Determine the [x, y] coordinate at the center of the cell enclosing the given text.  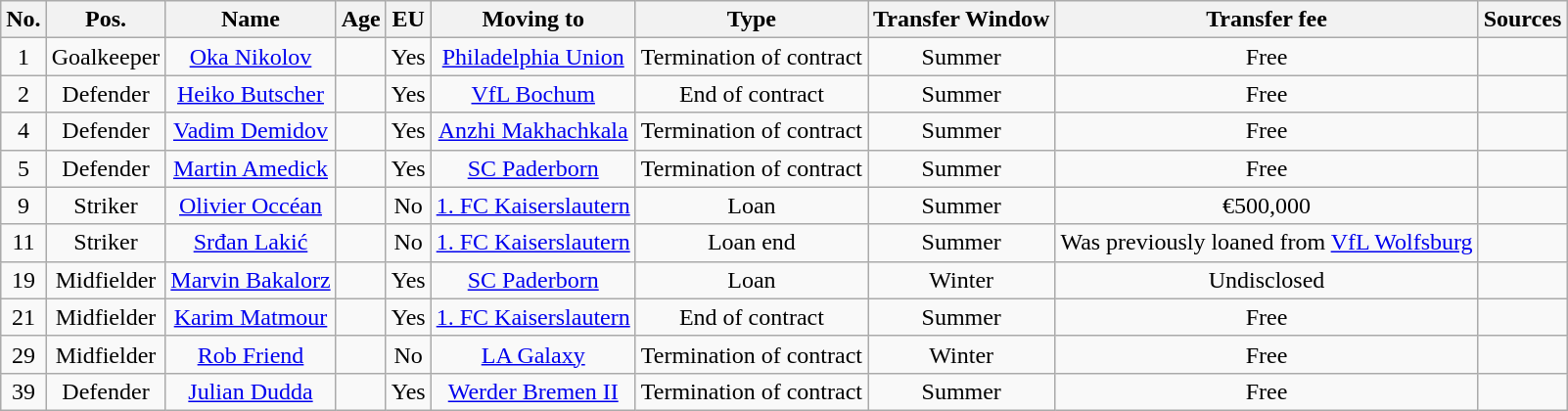
11 [23, 243]
Goalkeeper [106, 57]
Vadim Demidov [251, 131]
Moving to [532, 20]
EU [408, 20]
VfL Bochum [532, 94]
Olivier Occéan [251, 205]
Srđan Lakić [251, 243]
Heiko Butscher [251, 94]
5 [23, 168]
Was previously loaned from VfL Wolfsburg [1267, 243]
€500,000 [1267, 205]
Marvin Bakalorz [251, 280]
Transfer fee [1267, 20]
No. [23, 20]
9 [23, 205]
Undisclosed [1267, 280]
19 [23, 280]
Karim Matmour [251, 317]
Name [251, 20]
21 [23, 317]
Pos. [106, 20]
Werder Bremen II [532, 391]
Rob Friend [251, 354]
2 [23, 94]
39 [23, 391]
Philadelphia Union [532, 57]
Sources [1523, 20]
Anzhi Makhachkala [532, 131]
Age [360, 20]
Loan end [752, 243]
Oka Nikolov [251, 57]
1 [23, 57]
Martin Amedick [251, 168]
Julian Dudda [251, 391]
29 [23, 354]
Type [752, 20]
Transfer Window [961, 20]
4 [23, 131]
LA Galaxy [532, 354]
